Search for the cell housing the specified text and yield its (x, y) center coordinate. 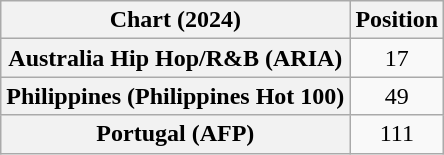
Position (397, 20)
Philippines (Philippines Hot 100) (176, 96)
111 (397, 134)
49 (397, 96)
Portugal (AFP) (176, 134)
17 (397, 58)
Chart (2024) (176, 20)
Australia Hip Hop/R&B (ARIA) (176, 58)
